Search for the cell housing the specified text and yield its [x, y] center coordinate. 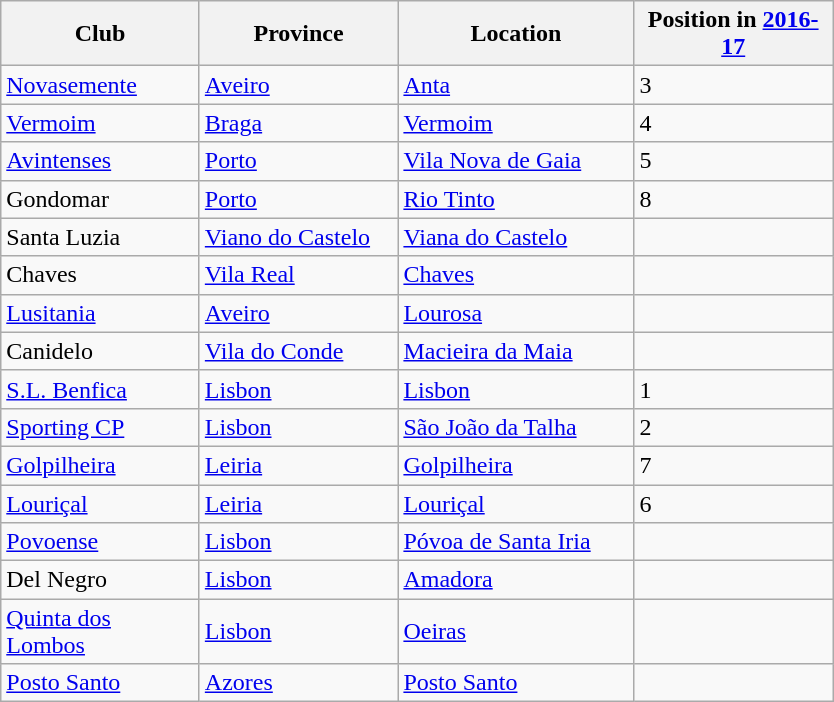
Anta [516, 85]
Del Negro [100, 580]
Club [100, 34]
Vila Nova de Gaia [516, 161]
Location [516, 34]
7 [734, 465]
4 [734, 123]
3 [734, 85]
Amadora [516, 580]
Canidelo [100, 351]
Rio Tinto [516, 199]
2 [734, 427]
S.L. Benfica [100, 389]
Azores [298, 683]
Gondomar [100, 199]
Lusitania [100, 313]
Vila Real [298, 275]
Santa Luzia [100, 237]
Viana do Castelo [516, 237]
Lourosa [516, 313]
Povoense [100, 542]
6 [734, 503]
Province [298, 34]
Position in 2016-17 [734, 34]
Vila do Conde [298, 351]
Viano do Castelo [298, 237]
Macieira da Maia [516, 351]
5 [734, 161]
1 [734, 389]
Braga [298, 123]
Sporting CP [100, 427]
Póvoa de Santa Iria [516, 542]
São João da Talha [516, 427]
8 [734, 199]
Novasemente [100, 85]
Quinta dos Lombos [100, 632]
Oeiras [516, 632]
Avintenses [100, 161]
